Determine the (X, Y) coordinate at the center of the cell enclosing the given text.  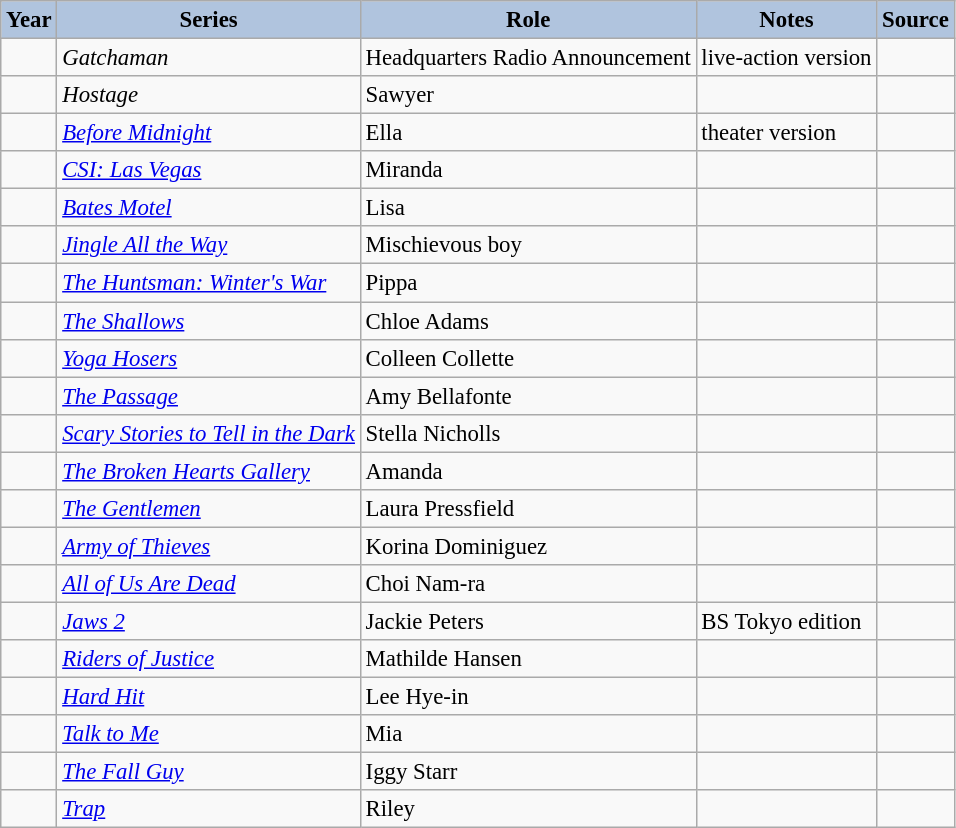
Gatchaman (208, 58)
Series (208, 20)
Colleen Collette (528, 358)
Ella (528, 133)
Amy Bellafonte (528, 396)
The Fall Guy (208, 772)
Stella Nicholls (528, 433)
Jingle All the Way (208, 245)
Jackie Peters (528, 621)
Before Midnight (208, 133)
Mischievous boy (528, 245)
Iggy Starr (528, 772)
Riley (528, 809)
CSI: Las Vegas (208, 170)
The Passage (208, 396)
The Shallows (208, 321)
Trap (208, 809)
Scary Stories to Tell in the Dark (208, 433)
Lisa (528, 208)
Jaws 2 (208, 621)
The Huntsman: Winter's War (208, 283)
Korina Dominiguez (528, 546)
theater version (786, 133)
Hostage (208, 95)
Hard Hit (208, 697)
Choi Nam-ra (528, 584)
Yoga Hosers (208, 358)
Amanda (528, 471)
Chloe Adams (528, 321)
live-action version (786, 58)
BS Tokyo edition (786, 621)
The Broken Hearts Gallery (208, 471)
Notes (786, 20)
Miranda (528, 170)
Pippa (528, 283)
Talk to Me (208, 734)
Army of Thieves (208, 546)
The Gentlemen (208, 509)
Mia (528, 734)
Source (916, 20)
Sawyer (528, 95)
Bates Motel (208, 208)
All of Us Are Dead (208, 584)
Year (29, 20)
Mathilde Hansen (528, 659)
Headquarters Radio Announcement (528, 58)
Lee Hye-in (528, 697)
Role (528, 20)
Laura Pressfield (528, 509)
Riders of Justice (208, 659)
